Scan for the cell matching the given text and deliver its [x, y] coordinate at center. 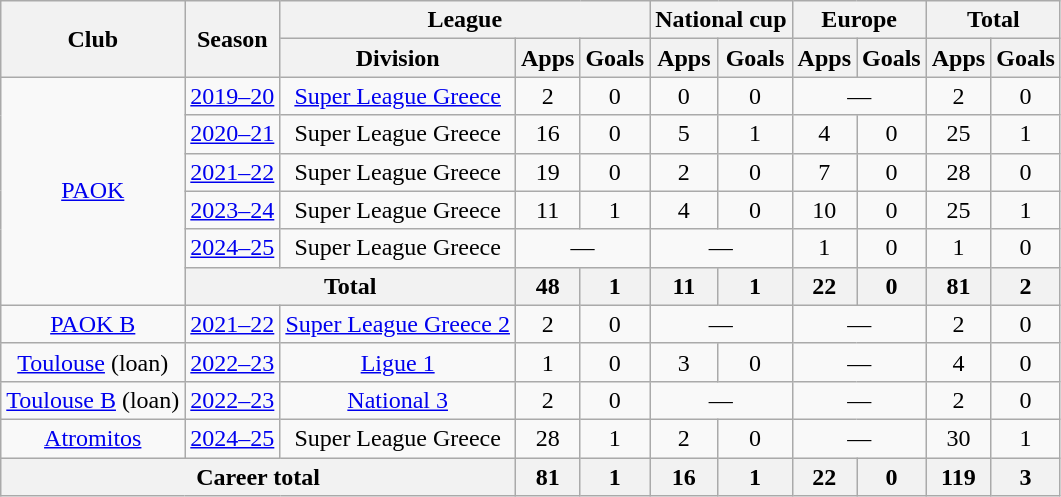
5 [684, 134]
Division [398, 58]
National cup [721, 20]
19 [547, 172]
Toulouse (loan) [93, 362]
10 [824, 210]
2020–21 [232, 134]
Super League Greece 2 [398, 324]
119 [958, 477]
Europe [859, 20]
7 [824, 172]
Club [93, 39]
Season [232, 39]
Ligue 1 [398, 362]
Atromitos [93, 438]
2023–24 [232, 210]
Career total [258, 477]
2019–20 [232, 96]
30 [958, 438]
PAOK B [93, 324]
League [465, 20]
Toulouse B (loan) [93, 400]
48 [547, 286]
National 3 [398, 400]
PAOK [93, 191]
